Locate the cell with the specified text and output its (X, Y) center coordinate. 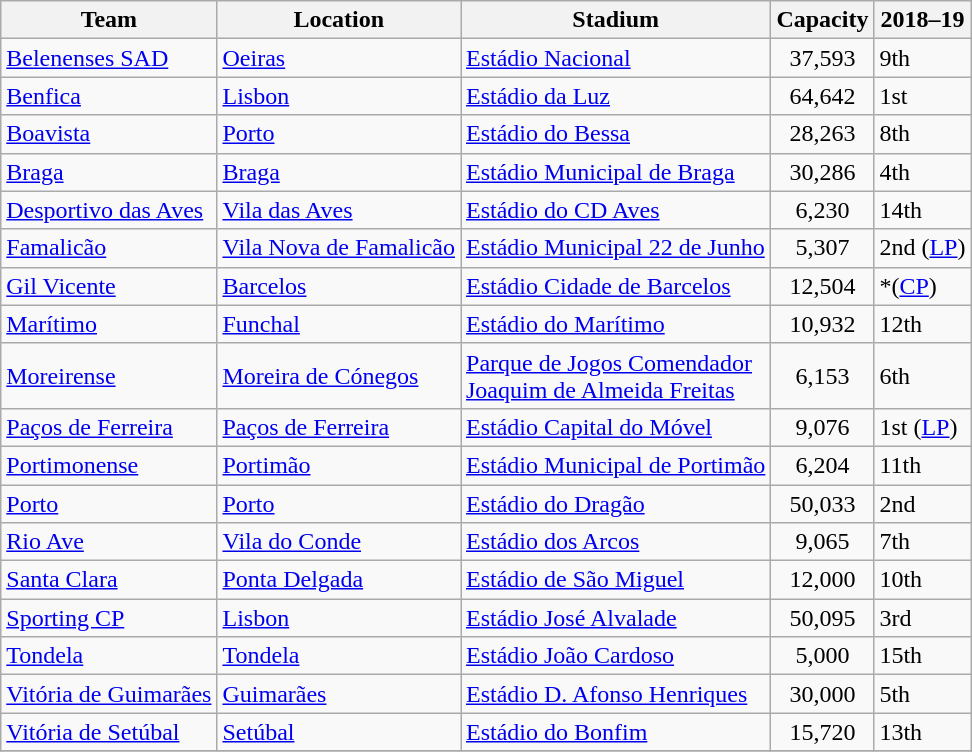
Desportivo das Aves (109, 210)
Moreirense (109, 376)
Estádio de São Miguel (615, 580)
Estádio Municipal 22 de Junho (615, 248)
9th (922, 58)
Gil Vicente (109, 286)
Oeiras (339, 58)
Estádio dos Arcos (615, 542)
Estádio Capital do Móvel (615, 427)
4th (922, 172)
Estádio do Dragão (615, 503)
10,932 (822, 324)
Estádio Nacional (615, 58)
Estádio D. Afonso Henriques (615, 694)
50,033 (822, 503)
Moreira de Cónegos (339, 376)
14th (922, 210)
Marítimo (109, 324)
Location (339, 20)
28,263 (822, 134)
1st (922, 96)
6,153 (822, 376)
Rio Ave (109, 542)
Vitória de Guimarães (109, 694)
30,286 (822, 172)
Estádio Municipal de Portimão (615, 465)
2018–19 (922, 20)
2nd (922, 503)
6th (922, 376)
Estádio do Bessa (615, 134)
Vila das Aves (339, 210)
Vitória de Setúbal (109, 732)
12th (922, 324)
8th (922, 134)
5,000 (822, 656)
37,593 (822, 58)
50,095 (822, 618)
Ponta Delgada (339, 580)
*(CP) (922, 286)
Estádio Cidade de Barcelos (615, 286)
Team (109, 20)
Capacity (822, 20)
Portimão (339, 465)
Benfica (109, 96)
Stadium (615, 20)
6,230 (822, 210)
Portimonense (109, 465)
Estádio do Bonfim (615, 732)
Estádio José Alvalade (615, 618)
Vila do Conde (339, 542)
64,642 (822, 96)
Estádio do CD Aves (615, 210)
12,000 (822, 580)
3rd (922, 618)
Santa Clara (109, 580)
Guimarães (339, 694)
5th (922, 694)
15,720 (822, 732)
7th (922, 542)
Estádio do Marítimo (615, 324)
Parque de Jogos ComendadorJoaquim de Almeida Freitas (615, 376)
Estádio João Cardoso (615, 656)
Belenenses SAD (109, 58)
9,076 (822, 427)
Famalicão (109, 248)
10th (922, 580)
30,000 (822, 694)
15th (922, 656)
Estádio da Luz (615, 96)
Barcelos (339, 286)
Setúbal (339, 732)
1st (LP) (922, 427)
9,065 (822, 542)
12,504 (822, 286)
13th (922, 732)
11th (922, 465)
Sporting CP (109, 618)
Estádio Municipal de Braga (615, 172)
2nd (LP) (922, 248)
Funchal (339, 324)
Vila Nova de Famalicão (339, 248)
Boavista (109, 134)
5,307 (822, 248)
6,204 (822, 465)
